Locate the cell with the specified text and output its [X, Y] center coordinate. 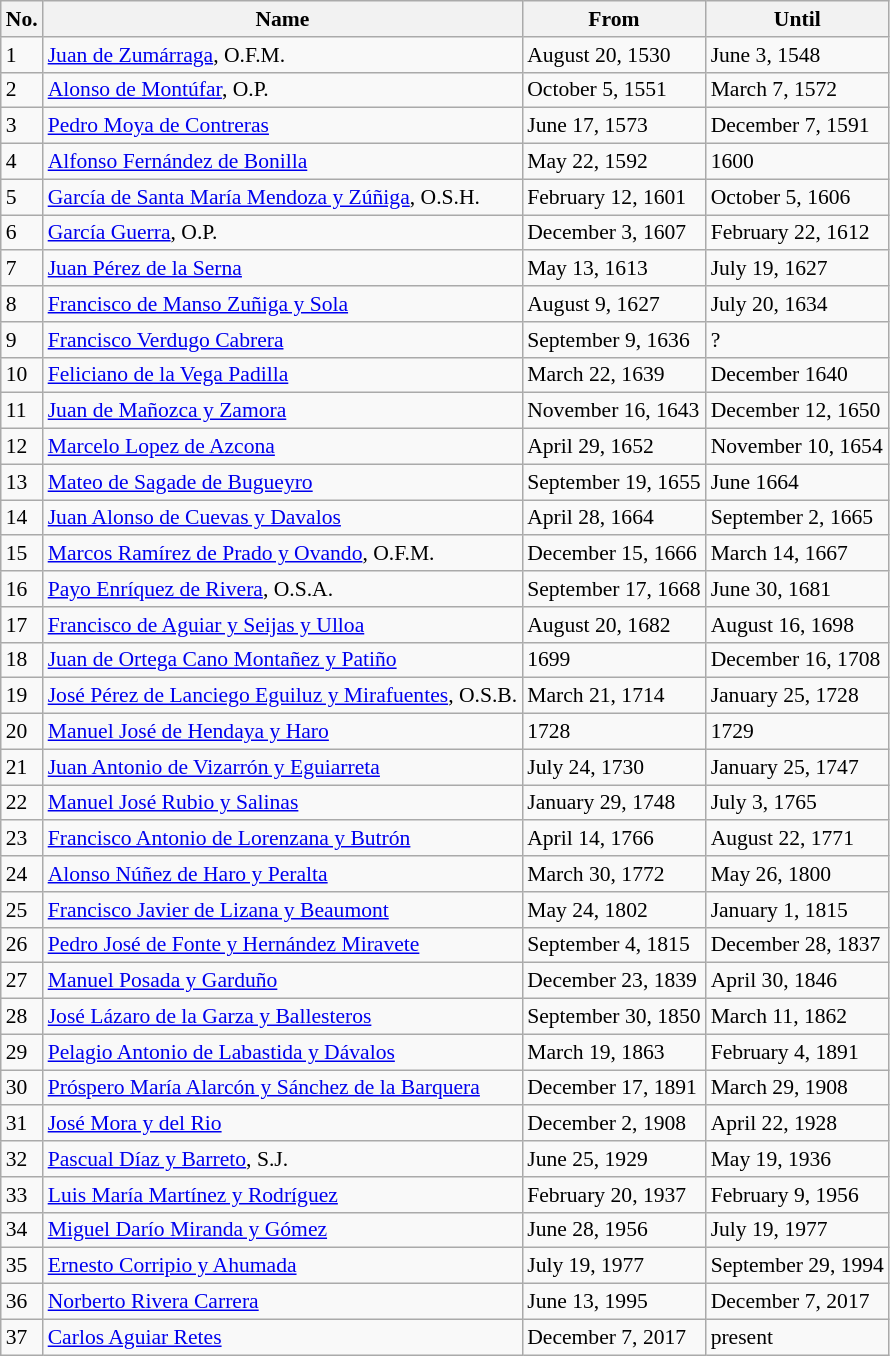
31 [22, 1124]
22 [22, 803]
3 [22, 126]
20 [22, 732]
18 [22, 660]
16 [22, 589]
Pascual Díaz y Barreto, S.J. [283, 1159]
Feliciano de la Vega Padilla [283, 375]
7 [22, 269]
Pelagio Antonio de Labastida y Dávalos [283, 1052]
11 [22, 411]
December 15, 1666 [614, 554]
February 22, 1612 [798, 233]
27 [22, 981]
Juan de Ortega Cano Montañez y Patiño [283, 660]
February 12, 1601 [614, 197]
December 16, 1708 [798, 660]
Carlos Aguiar Retes [283, 1337]
José Pérez de Lanciego Eguiluz y Mirafuentes, O.S.B. [283, 696]
From [614, 19]
34 [22, 1230]
April 28, 1664 [614, 518]
1 [22, 55]
2 [22, 90]
Francisco Javier de Lizana y Beaumont [283, 910]
June 3, 1548 [798, 55]
Name [283, 19]
July 3, 1765 [798, 803]
September 2, 1665 [798, 518]
December 28, 1837 [798, 945]
17 [22, 625]
May 22, 1592 [614, 162]
8 [22, 304]
23 [22, 839]
1729 [798, 732]
5 [22, 197]
Juan Antonio de Vizarrón y Eguiarreta [283, 767]
Mateo de Sagade de Bugueyro [283, 482]
January 1, 1815 [798, 910]
June 30, 1681 [798, 589]
Luis María Martínez y Rodríguez [283, 1195]
32 [22, 1159]
May 26, 1800 [798, 874]
present [798, 1337]
Juan Pérez de la Serna [283, 269]
Alonso de Montúfar, O.P. [283, 90]
9 [22, 340]
Alonso Núñez de Haro y Peralta [283, 874]
March 19, 1863 [614, 1052]
35 [22, 1266]
October 5, 1551 [614, 90]
December 2, 1908 [614, 1124]
Marcos Ramírez de Prado y Ovando, O.F.M. [283, 554]
33 [22, 1195]
July 19, 1627 [798, 269]
Juan de Mañozca y Zamora [283, 411]
Manuel Posada y Garduño [283, 981]
December 1640 [798, 375]
June 17, 1573 [614, 126]
José Lázaro de la Garza y Ballesteros [283, 1017]
August 16, 1698 [798, 625]
1600 [798, 162]
? [798, 340]
February 20, 1937 [614, 1195]
January 25, 1747 [798, 767]
May 19, 1936 [798, 1159]
13 [22, 482]
14 [22, 518]
December 12, 1650 [798, 411]
April 14, 1766 [614, 839]
Until [798, 19]
6 [22, 233]
July 24, 1730 [614, 767]
September 30, 1850 [614, 1017]
October 5, 1606 [798, 197]
April 29, 1652 [614, 447]
March 21, 1714 [614, 696]
García Guerra, O.P. [283, 233]
29 [22, 1052]
Francisco de Manso Zuñiga y Sola [283, 304]
30 [22, 1088]
December 3, 1607 [614, 233]
March 7, 1572 [798, 90]
May 24, 1802 [614, 910]
Marcelo Lopez de Azcona [283, 447]
26 [22, 945]
August 20, 1682 [614, 625]
24 [22, 874]
37 [22, 1337]
May 13, 1613 [614, 269]
August 22, 1771 [798, 839]
December 23, 1839 [614, 981]
March 29, 1908 [798, 1088]
Manuel José de Hendaya y Haro [283, 732]
12 [22, 447]
Payo Enríquez de Rivera, O.S.A. [283, 589]
September 9, 1636 [614, 340]
November 16, 1643 [614, 411]
José Mora y del Rio [283, 1124]
Norberto Rivera Carrera [283, 1302]
September 19, 1655 [614, 482]
Pedro Moya de Contreras [283, 126]
Próspero María Alarcón y Sánchez de la Barquera [283, 1088]
Francisco Verdugo Cabrera [283, 340]
February 9, 1956 [798, 1195]
Francisco de Aguiar y Seijas y Ulloa [283, 625]
December 7, 1591 [798, 126]
28 [22, 1017]
4 [22, 162]
Francisco Antonio de Lorenzana y Butrón [283, 839]
Alfonso Fernández de Bonilla [283, 162]
February 4, 1891 [798, 1052]
19 [22, 696]
No. [22, 19]
March 14, 1667 [798, 554]
1699 [614, 660]
January 29, 1748 [614, 803]
August 9, 1627 [614, 304]
September 4, 1815 [614, 945]
10 [22, 375]
1728 [614, 732]
March 22, 1639 [614, 375]
June 25, 1929 [614, 1159]
January 25, 1728 [798, 696]
García de Santa María Mendoza y Zúñiga, O.S.H. [283, 197]
September 29, 1994 [798, 1266]
Juan Alonso de Cuevas y Davalos [283, 518]
June 28, 1956 [614, 1230]
August 20, 1530 [614, 55]
Miguel Darío Miranda y Gómez [283, 1230]
December 17, 1891 [614, 1088]
March 30, 1772 [614, 874]
March 11, 1862 [798, 1017]
April 22, 1928 [798, 1124]
Ernesto Corripio y Ahumada [283, 1266]
36 [22, 1302]
Pedro José de Fonte y Hernández Miravete [283, 945]
July 20, 1634 [798, 304]
25 [22, 910]
November 10, 1654 [798, 447]
April 30, 1846 [798, 981]
June 1664 [798, 482]
Juan de Zumárraga, O.F.M. [283, 55]
September 17, 1668 [614, 589]
June 13, 1995 [614, 1302]
Manuel José Rubio y Salinas [283, 803]
21 [22, 767]
15 [22, 554]
